Determine the [X, Y] coordinate at the center of the cell enclosing the given text.  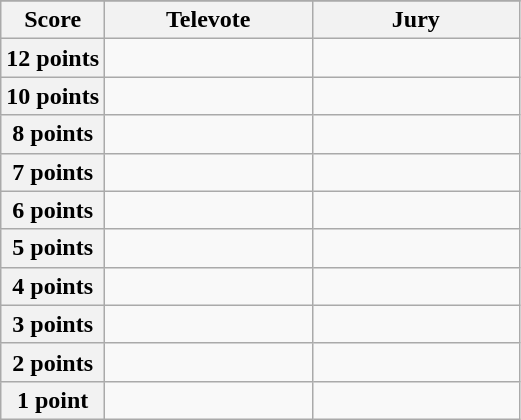
6 points [53, 210]
Jury [416, 20]
1 point [53, 400]
4 points [53, 286]
5 points [53, 248]
3 points [53, 324]
10 points [53, 96]
7 points [53, 172]
Televote [209, 20]
8 points [53, 134]
2 points [53, 362]
Score [53, 20]
12 points [53, 58]
